From the cell containing the given text, extract its center point as (x, y) coordinate. 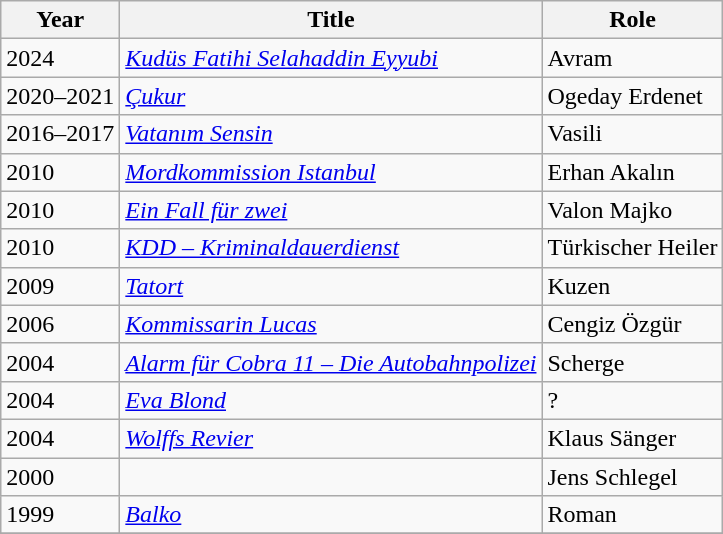
2024 (60, 58)
Kommissarin Lucas (331, 324)
Vasili (632, 134)
Erhan Akalın (632, 172)
Eva Blond (331, 400)
2000 (60, 477)
Role (632, 20)
Roman (632, 515)
2009 (60, 286)
Alarm für Cobra 11 – Die Autobahnpolizei (331, 362)
Avram (632, 58)
Ein Fall für zwei (331, 210)
Scherge (632, 362)
Wolffs Revier (331, 438)
2020–2021 (60, 96)
Valon Majko (632, 210)
2006 (60, 324)
KDD – Kriminaldauerdienst (331, 248)
Jens Schlegel (632, 477)
Year (60, 20)
Klaus Sänger (632, 438)
Kuzen (632, 286)
Çukur (331, 96)
Türkischer Heiler (632, 248)
Balko (331, 515)
Tatort (331, 286)
1999 (60, 515)
Cengiz Özgür (632, 324)
Ogeday Erdenet (632, 96)
Kudüs Fatihi Selahaddin Eyyubi (331, 58)
Title (331, 20)
Vatanım Sensin (331, 134)
Mordkommission Istanbul (331, 172)
? (632, 400)
2016–2017 (60, 134)
